For the text-containing cell, return its midpoint in [X, Y] coordinate format. 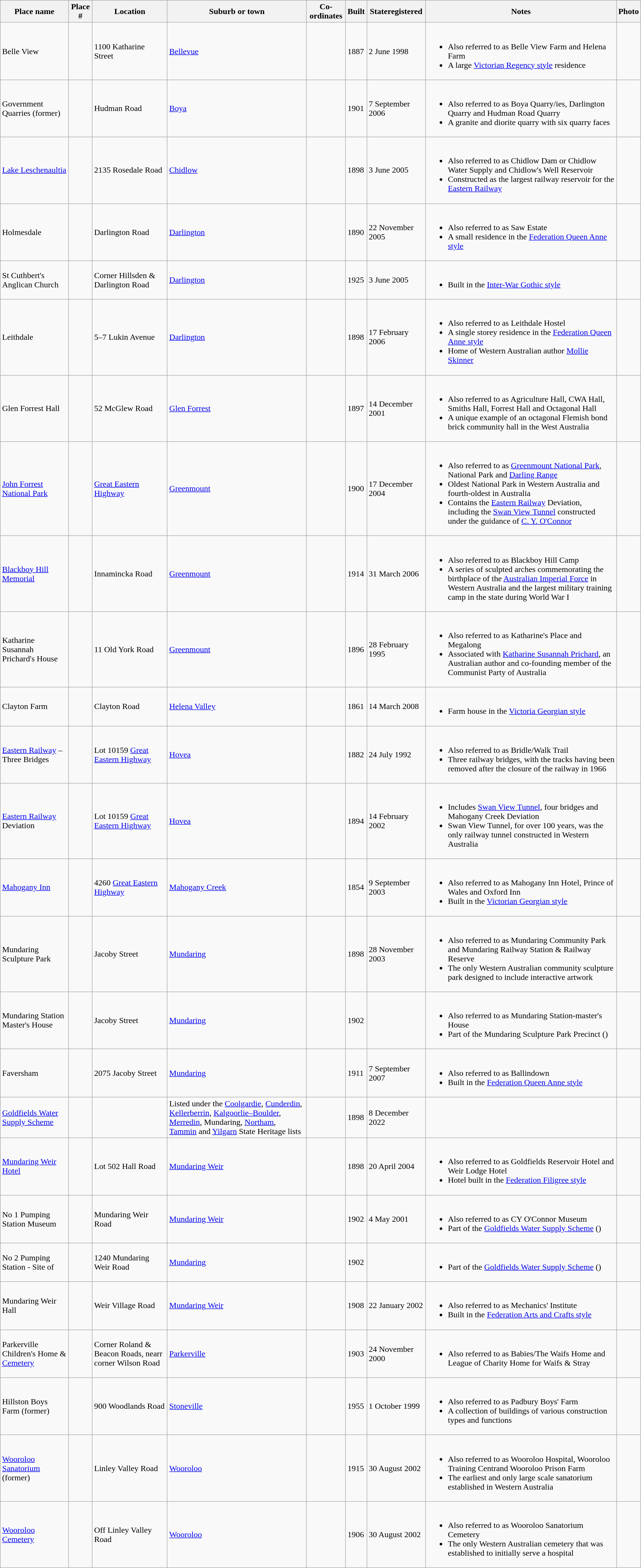
14 March 2008 [396, 706]
John Forrest National Park [34, 488]
2 June 1998 [396, 51]
Also referred to as Mahogany Inn Hotel, Prince of Wales and Oxford InnBuilt in the Victorian Georgian style [521, 888]
Mundaring Weir Hall [34, 1306]
28 November 2003 [396, 954]
Government Quarries (former) [34, 108]
14 December 2001 [396, 408]
Chidlow [237, 170]
Notes [521, 12]
Darlington Road [129, 232]
17 February 2006 [396, 337]
1901 [356, 108]
Great Eastern Highway [129, 488]
Lake Leschenaultia [34, 170]
Place name [34, 12]
Wooroloo Sanatorium (former) [34, 1468]
2135 Rosedale Road [129, 170]
1915 [356, 1468]
Parkerville Children's Home & Cemetery [34, 1354]
1894 [356, 821]
No 1 Pumping Station Museum [34, 1219]
5–7 Lukin Avenue [129, 337]
Location [129, 12]
Suburb or town [237, 12]
1100 Katharine Street [129, 51]
Also referred to as Boya Quarry/ies, Darlington Quarry and Hudman Road QuarryA granite and diorite quarry with six quarry faces [521, 108]
20 April 2004 [396, 1167]
Clayton Farm [34, 706]
Mahogany Inn [34, 888]
8 December 2022 [396, 1117]
1908 [356, 1306]
Corner Roland & Beacon Roads, nearr corner Wilson Road [129, 1354]
7 September 2007 [396, 1073]
Eastern Railway Deviation [34, 821]
Innamincka Road [129, 573]
Parkerville [237, 1354]
Glen Forrest Hall [34, 408]
No 2 Pumping Station - Site of [34, 1262]
900 Woodlands Road [129, 1406]
Co-ordinates [326, 12]
Also referred to as Belle View Farm and Helena FarmA large Victorian Regency style residence [521, 51]
Eastern Railway – Three Bridges [34, 755]
Blackboy Hill Memorial [34, 573]
Mahogany Creek [237, 888]
1854 [356, 888]
Also referred to as Mechanics' InstituteBuilt in the Federation Arts and Crafts style [521, 1306]
9 September 2003 [396, 888]
1240 Mundaring Weir Road [129, 1262]
Lot 502 Hall Road [129, 1167]
Belle View [34, 51]
Faversham [34, 1073]
22 January 2002 [396, 1306]
Photo [629, 12]
Clayton Road [129, 706]
11 Old York Road [129, 649]
31 March 2006 [396, 573]
Also referred to as BallindownBuilt in the Federation Queen Anne style [521, 1073]
1896 [356, 649]
Boya [237, 108]
Built [356, 12]
28 February 1995 [396, 649]
1900 [356, 488]
St Cuthbert's Anglican Church [34, 280]
Stateregistered [396, 12]
Listed under the Coolgardie, Cunderdin, Kellerberrin, Kalgoorlie–Boulder, Merredin, Mundaring, Northam, Tammin and Yilgarn State Heritage lists [237, 1117]
1 October 1999 [396, 1406]
Wooroloo Cemetery [34, 1534]
22 November 2005 [396, 232]
Hillston Boys Farm (former) [34, 1406]
1882 [356, 755]
Also referred to as Goldfields Reservoir Hotel and Weir Lodge HotelHotel built in the Federation Filigree style [521, 1167]
1897 [356, 408]
Also referred to as CY O'Connor MuseumPart of the Goldfields Water Supply Scheme () [521, 1219]
Hudman Road [129, 108]
1911 [356, 1073]
Mundaring Station Master's House [34, 1021]
Bellevue [237, 51]
1955 [356, 1406]
Also referred to as Saw EstateA small residence in the Federation Queen Anne style [521, 232]
Helena Valley [237, 706]
1890 [356, 232]
Also referred to as Padbury Boys' FarmA collection of buildings of various construction types and functions [521, 1406]
Also referred to as Wooroloo Sanatorium CemeteryThe only Western Australian cemetery that was established to initially serve a hospital [521, 1534]
Corner Hillsden & Darlington Road [129, 280]
Also referred to as Bridle/Walk TrailThree railway bridges, with the tracks having been removed after the closure of the railway in 1966 [521, 755]
Linley Valley Road [129, 1468]
1914 [356, 573]
Also referred to as Babies/The Waifs Home and League of Charity Home for Waifs & Stray [521, 1354]
7 September 2006 [396, 108]
24 November 2000 [396, 1354]
Weir Village Road [129, 1306]
Mundaring Sculpture Park [34, 954]
52 McGlew Road [129, 408]
1887 [356, 51]
Mundaring Weir Road [129, 1219]
Katharine Susannah Prichard's House [34, 649]
Part of the Goldfields Water Supply Scheme () [521, 1262]
Glen Forrest [237, 408]
Also referred to as Mundaring Station-master's HousePart of the Mundaring Sculpture Park Precinct () [521, 1021]
Place # [80, 12]
24 July 1992 [396, 755]
Stoneville [237, 1406]
Off Linley Valley Road [129, 1534]
17 December 2004 [396, 488]
4260 Great Eastern Highway [129, 888]
Holmesdale [34, 232]
14 February 2002 [396, 821]
Also referred to as Leithdale HostelA single storey residence in the Federation Queen Anne styleHome of Western Australian author Mollie Skinner [521, 337]
1906 [356, 1534]
1903 [356, 1354]
1925 [356, 280]
Built in the Inter-War Gothic style [521, 280]
Goldfields Water Supply Scheme [34, 1117]
4 May 2001 [396, 1219]
Leithdale [34, 337]
1861 [356, 706]
Farm house in the Victoria Georgian style [521, 706]
2075 Jacoby Street [129, 1073]
Mundaring Weir Hotel [34, 1167]
